Provide the (x, y) coordinate of the cell's center where the given text is located.  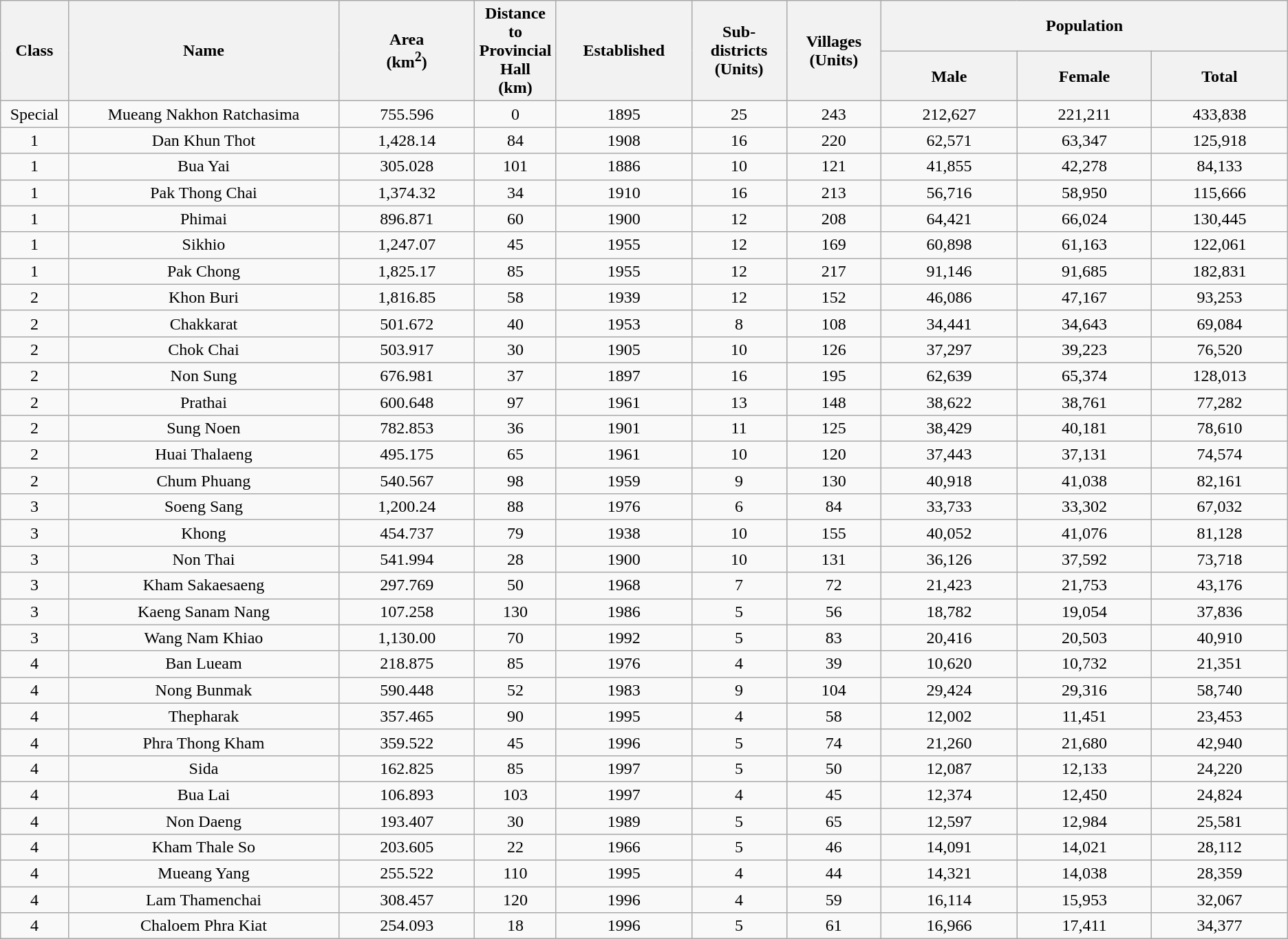
Female (1084, 76)
131 (834, 559)
213 (834, 193)
29,316 (1084, 690)
56 (834, 612)
41,038 (1084, 481)
Phimai (204, 219)
Chaloem Phra Kiat (204, 926)
8 (739, 323)
Sida (204, 768)
217 (834, 271)
73,718 (1220, 559)
Huai Thalaeng (204, 455)
78,610 (1220, 429)
590.448 (407, 690)
782.853 (407, 429)
Total (1220, 76)
220 (834, 140)
21,351 (1220, 664)
12,087 (949, 768)
39,223 (1084, 349)
37,443 (949, 455)
52 (516, 690)
Non Daeng (204, 821)
1910 (623, 193)
297.769 (407, 585)
81,128 (1220, 533)
1901 (623, 429)
Non Sung (204, 376)
67,032 (1220, 507)
12,002 (949, 716)
46,086 (949, 297)
12,450 (1084, 795)
58,950 (1084, 193)
Name (204, 51)
Chum Phuang (204, 481)
40,918 (949, 481)
91,685 (1084, 271)
600.648 (407, 402)
10,732 (1084, 664)
61 (834, 926)
125 (834, 429)
33,302 (1084, 507)
1953 (623, 323)
Khon Buri (204, 297)
115,666 (1220, 193)
38,429 (949, 429)
1,200.24 (407, 507)
1938 (623, 533)
41,076 (1084, 533)
Kham Sakaesaeng (204, 585)
Villages(Units) (834, 51)
540.567 (407, 481)
Prathai (204, 402)
Bua Yai (204, 166)
17,411 (1084, 926)
Sikhio (204, 245)
60,898 (949, 245)
60 (516, 219)
254.093 (407, 926)
221,211 (1084, 114)
25 (739, 114)
1908 (623, 140)
34,643 (1084, 323)
33,733 (949, 507)
34,377 (1220, 926)
Khong (204, 533)
Pak Chong (204, 271)
15,953 (1084, 900)
21,680 (1084, 742)
896.871 (407, 219)
Kham Thale So (204, 848)
Bua Lai (204, 795)
101 (516, 166)
59 (834, 900)
91,146 (949, 271)
12,984 (1084, 821)
44 (834, 874)
84,133 (1220, 166)
37,592 (1084, 559)
125,918 (1220, 140)
37,836 (1220, 612)
169 (834, 245)
503.917 (407, 349)
203.605 (407, 848)
155 (834, 533)
56,716 (949, 193)
Distance toProvincial Hall(km) (516, 51)
Area(km2) (407, 51)
39 (834, 664)
28,112 (1220, 848)
62,571 (949, 140)
Thepharak (204, 716)
90 (516, 716)
63,347 (1084, 140)
1895 (623, 114)
23,453 (1220, 716)
Soeng Sang (204, 507)
10,620 (949, 664)
103 (516, 795)
128,013 (1220, 376)
148 (834, 402)
305.028 (407, 166)
121 (834, 166)
42,940 (1220, 742)
11,451 (1084, 716)
11 (739, 429)
1,130.00 (407, 638)
433,838 (1220, 114)
1966 (623, 848)
40,181 (1084, 429)
1989 (623, 821)
Male (949, 76)
1,374.32 (407, 193)
Pak Thong Chai (204, 193)
24,824 (1220, 795)
40 (516, 323)
Lam Thamenchai (204, 900)
12,374 (949, 795)
79 (516, 533)
16,114 (949, 900)
34 (516, 193)
Kaeng Sanam Nang (204, 612)
1897 (623, 376)
37,131 (1084, 455)
14,091 (949, 848)
29,424 (949, 690)
1959 (623, 481)
Established (623, 51)
755.596 (407, 114)
Chakkarat (204, 323)
16,966 (949, 926)
97 (516, 402)
Wang Nam Khiao (204, 638)
Nong Bunmak (204, 690)
104 (834, 690)
34,441 (949, 323)
0 (516, 114)
14,021 (1084, 848)
98 (516, 481)
76,520 (1220, 349)
193.407 (407, 821)
Phra Thong Kham (204, 742)
1,428.14 (407, 140)
Class (34, 51)
195 (834, 376)
61,163 (1084, 245)
Ban Lueam (204, 664)
1905 (623, 349)
Dan Khun Thot (204, 140)
19,054 (1084, 612)
13 (739, 402)
42,278 (1084, 166)
18,782 (949, 612)
41,855 (949, 166)
40,910 (1220, 638)
14,038 (1084, 874)
107.258 (407, 612)
74,574 (1220, 455)
12,597 (949, 821)
Sub-districts(Units) (739, 51)
25,581 (1220, 821)
1,825.17 (407, 271)
37 (516, 376)
43,176 (1220, 585)
69,084 (1220, 323)
93,253 (1220, 297)
40,052 (949, 533)
38,761 (1084, 402)
Special (34, 114)
Chok Chai (204, 349)
1886 (623, 166)
454.737 (407, 533)
212,627 (949, 114)
36 (516, 429)
501.672 (407, 323)
1,816.85 (407, 297)
72 (834, 585)
32,067 (1220, 900)
Mueang Nakhon Ratchasima (204, 114)
106.893 (407, 795)
21,423 (949, 585)
218.875 (407, 664)
Non Thai (204, 559)
130,445 (1220, 219)
1986 (623, 612)
1939 (623, 297)
70 (516, 638)
12,133 (1084, 768)
24,220 (1220, 768)
1968 (623, 585)
126 (834, 349)
357.465 (407, 716)
Sung Noen (204, 429)
162.825 (407, 768)
108 (834, 323)
Population (1084, 26)
208 (834, 219)
308.457 (407, 900)
36,126 (949, 559)
182,831 (1220, 271)
495.175 (407, 455)
18 (516, 926)
47,167 (1084, 297)
Mueang Yang (204, 874)
122,061 (1220, 245)
20,503 (1084, 638)
21,753 (1084, 585)
65,374 (1084, 376)
14,321 (949, 874)
359.522 (407, 742)
110 (516, 874)
243 (834, 114)
74 (834, 742)
7 (739, 585)
20,416 (949, 638)
77,282 (1220, 402)
46 (834, 848)
28 (516, 559)
38,622 (949, 402)
541.994 (407, 559)
28,359 (1220, 874)
22 (516, 848)
6 (739, 507)
37,297 (949, 349)
1992 (623, 638)
64,421 (949, 219)
62,639 (949, 376)
1,247.07 (407, 245)
1983 (623, 690)
255.522 (407, 874)
82,161 (1220, 481)
21,260 (949, 742)
152 (834, 297)
676.981 (407, 376)
83 (834, 638)
88 (516, 507)
58,740 (1220, 690)
66,024 (1084, 219)
